From the cell containing the given text, extract its center point as [X, Y] coordinate. 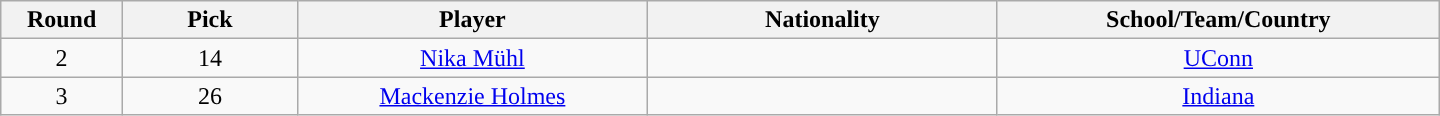
Nationality [822, 20]
Mackenzie Holmes [472, 96]
26 [210, 96]
UConn [1218, 58]
Round [62, 20]
14 [210, 58]
Indiana [1218, 96]
School/Team/Country [1218, 20]
Nika Mühl [472, 58]
2 [62, 58]
3 [62, 96]
Pick [210, 20]
Player [472, 20]
